Locate the cell with the specified text and output its [X, Y] center coordinate. 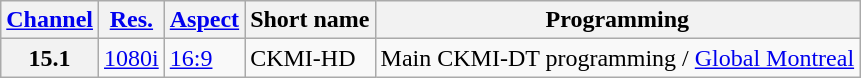
Aspect [204, 20]
Programming [618, 20]
1080i [132, 58]
15.1 [50, 58]
Channel [50, 20]
Main CKMI-DT programming / Global Montreal [618, 58]
CKMI-HD [310, 58]
16:9 [204, 58]
Short name [310, 20]
Res. [132, 20]
